Pinpoint the cell where the given text exists, returning its (X, Y) midpoint coordinate. 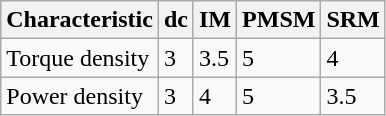
IM (214, 20)
SRM (353, 20)
Torque density (80, 58)
dc (176, 20)
Power density (80, 96)
PMSM (279, 20)
Characteristic (80, 20)
